Search for the cell housing the specified text and yield its [x, y] center coordinate. 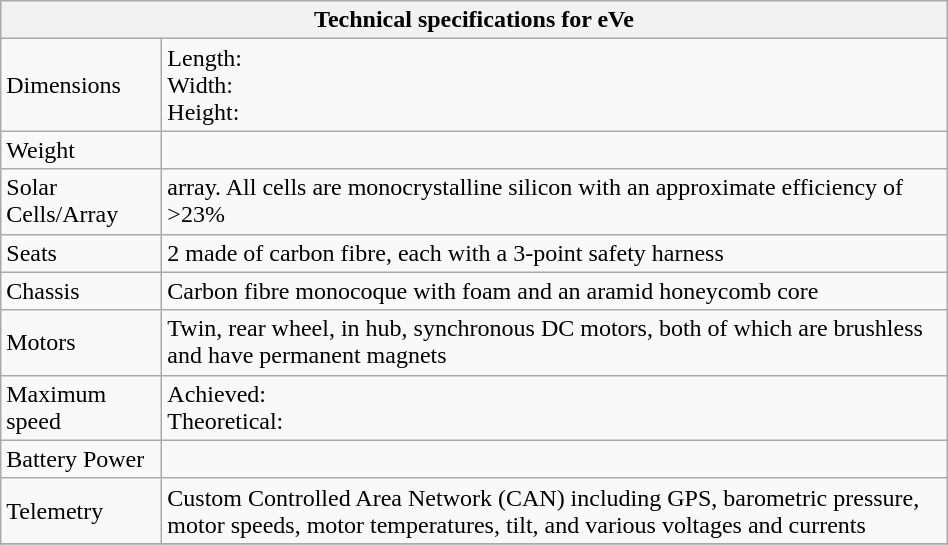
2 made of carbon fibre, each with a 3-point safety harness [554, 253]
Carbon fibre monocoque with foam and an aramid honeycomb core [554, 291]
Battery Power [82, 459]
Seats [82, 253]
Technical specifications for eVe [474, 20]
Chassis [82, 291]
Solar Cells/Array [82, 202]
Length: Width: Height: [554, 85]
Motors [82, 342]
array. All cells are monocrystalline silicon with an approximate efficiency of >23% [554, 202]
Twin, rear wheel, in hub, synchronous DC motors, both of which are brushless and have permanent magnets [554, 342]
Maximum speed [82, 408]
Dimensions [82, 85]
Custom Controlled Area Network (CAN) including GPS, barometric pressure, motor speeds, motor temperatures, tilt, and various voltages and currents [554, 510]
Achieved: Theoretical: [554, 408]
Telemetry [82, 510]
Weight [82, 150]
